For the text-containing cell, return its midpoint in (x, y) coordinate format. 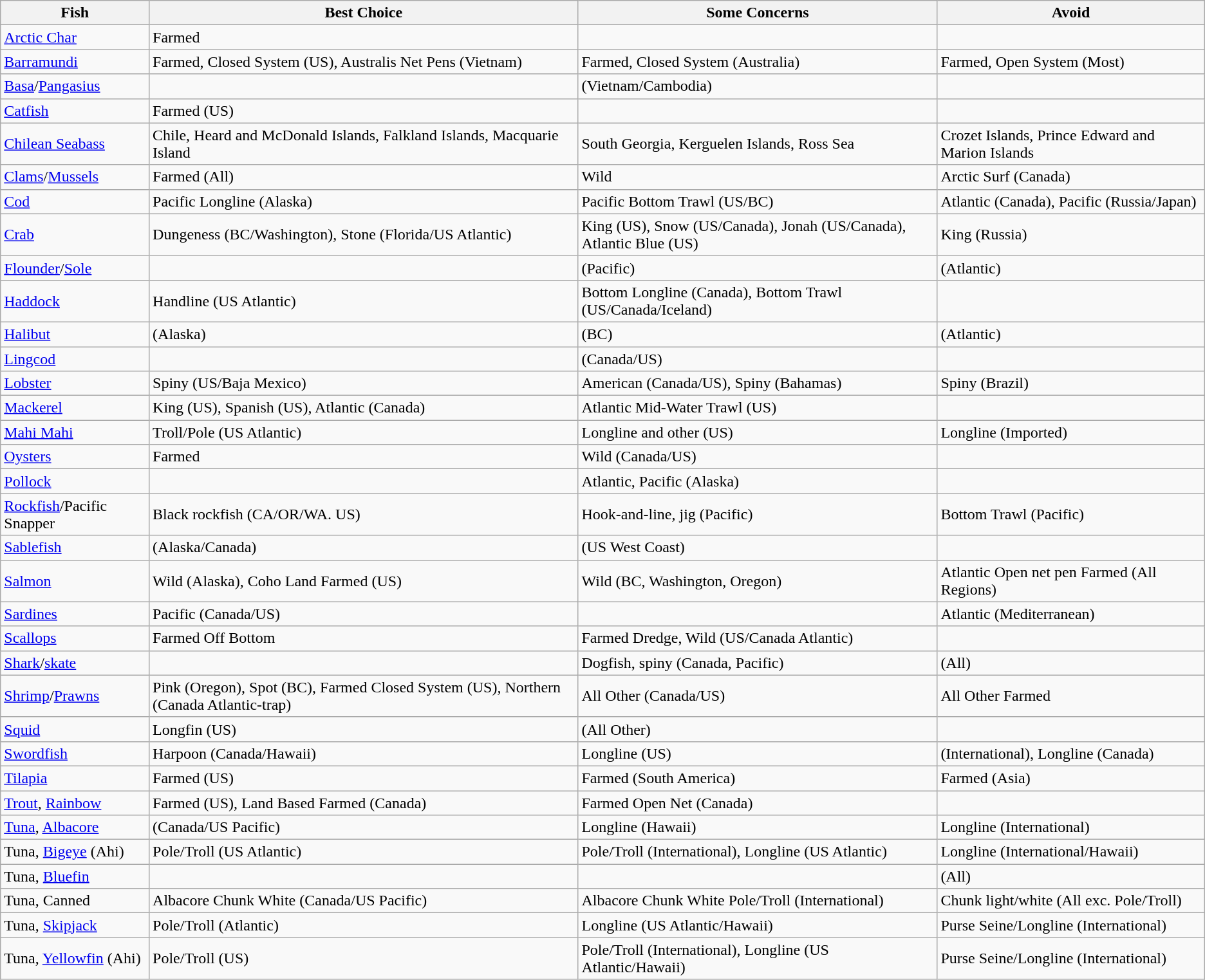
Farmed, Closed System (US), Australis Net Pens (Vietnam) (364, 62)
Spiny (Brazil) (1071, 384)
Farmed (All) (364, 177)
Wild (BC, Washington, Oregon) (758, 580)
Longline (Imported) (1071, 432)
Longline (International/Hawaii) (1071, 852)
Farmed Dredge, Wild (US/Canada Atlantic) (758, 638)
Chunk light/white (All exc. Pole/Troll) (1071, 901)
(US West Coast) (758, 548)
Cod (75, 201)
Bottom Trawl (Pacific) (1071, 515)
Fish (75, 13)
Tuna, Bluefin (75, 876)
Atlantic Open net pen Farmed (All Regions) (1071, 580)
Wild (Canada/US) (758, 457)
Farmed, Closed System (Australia) (758, 62)
Farmed (Asia) (1071, 778)
Clams/Mussels (75, 177)
Longline (US Atlantic/Hawaii) (758, 925)
Pole/Troll (International), Longline (US Atlantic) (758, 852)
Chilean Seabass (75, 144)
Best Choice (364, 13)
Hook-and-line, jig (Pacific) (758, 515)
Arctic Surf (Canada) (1071, 177)
Pacific Bottom Trawl (US/BC) (758, 201)
Pole/Troll (US Atlantic) (364, 852)
(Vietnam/Cambodia) (758, 86)
Atlantic, Pacific (Alaska) (758, 481)
Dogfish, spiny (Canada, Pacific) (758, 663)
Farmed (South America) (758, 778)
All Other (Canada/US) (758, 696)
Tuna, Skipjack (75, 925)
Salmon (75, 580)
Atlantic (Canada), Pacific (Russia/Japan) (1071, 201)
Wild (Alaska), Coho Land Farmed (US) (364, 580)
Longline (International) (1071, 827)
Halibut (75, 334)
Dungeness (BC/Washington), Stone (Florida/US Atlantic) (364, 234)
Pole/Troll (Atlantic) (364, 925)
Longfin (US) (364, 729)
Arctic Char (75, 37)
Sardines (75, 614)
Sablefish (75, 548)
Pacific (Canada/US) (364, 614)
Farmed, Open System (Most) (1071, 62)
American (Canada/US), Spiny (Bahamas) (758, 384)
South Georgia, Kerguelen Islands, Ross Sea (758, 144)
Farmed Off Bottom (364, 638)
Mahi Mahi (75, 432)
Some Concerns (758, 13)
Bottom Longline (Canada), Bottom Trawl (US/Canada/Iceland) (758, 301)
Swordfish (75, 753)
Handline (US Atlantic) (364, 301)
Black rockfish (CA/OR/WA. US) (364, 515)
Tuna, Canned (75, 901)
Pole/Troll (International), Longline (US Atlantic/Hawaii) (758, 959)
Farmed Open Net (Canada) (758, 802)
Tuna, Albacore (75, 827)
Longline (Hawaii) (758, 827)
Trout, Rainbow (75, 802)
Crab (75, 234)
(Pacific) (758, 268)
Catfish (75, 111)
Tuna, Yellowfin (Ahi) (75, 959)
Haddock (75, 301)
Avoid (1071, 13)
Albacore Chunk White (Canada/US Pacific) (364, 901)
Pollock (75, 481)
Crozet Islands, Prince Edward and Marion Islands (1071, 144)
Pacific Longline (Alaska) (364, 201)
Squid (75, 729)
Spiny (US/Baja Mexico) (364, 384)
Tilapia (75, 778)
All Other Farmed (1071, 696)
Shark/skate (75, 663)
Barramundi (75, 62)
Wild (758, 177)
Tuna, Bigeye (Ahi) (75, 852)
(Canada/US) (758, 358)
Oysters (75, 457)
Chile, Heard and McDonald Islands, Falkland Islands, Macquarie Island (364, 144)
Pink (Oregon), Spot (BC), Farmed Closed System (US), Northern (Canada Atlantic-trap) (364, 696)
Lobster (75, 384)
Longline and other (US) (758, 432)
Shrimp/Prawns (75, 696)
King (US), Spanish (US), Atlantic (Canada) (364, 408)
Mackerel (75, 408)
Flounder/Sole (75, 268)
Troll/Pole (US Atlantic) (364, 432)
Harpoon (Canada/Hawaii) (364, 753)
Atlantic (Mediterranean) (1071, 614)
(BC) (758, 334)
Farmed (US), Land Based Farmed (Canada) (364, 802)
(Alaska/Canada) (364, 548)
Rockfish/Pacific Snapper (75, 515)
Albacore Chunk White Pole/Troll (International) (758, 901)
(International), Longline (Canada) (1071, 753)
Basa/Pangasius (75, 86)
(All Other) (758, 729)
King (US), Snow (US/Canada), Jonah (US/Canada), Atlantic Blue (US) (758, 234)
King (Russia) (1071, 234)
(Canada/US Pacific) (364, 827)
Atlantic Mid-Water Trawl (US) (758, 408)
Lingcod (75, 358)
Longline (US) (758, 753)
(Alaska) (364, 334)
Pole/Troll (US) (364, 959)
Scallops (75, 638)
